Locate the cell with the specified text and output its [X, Y] center coordinate. 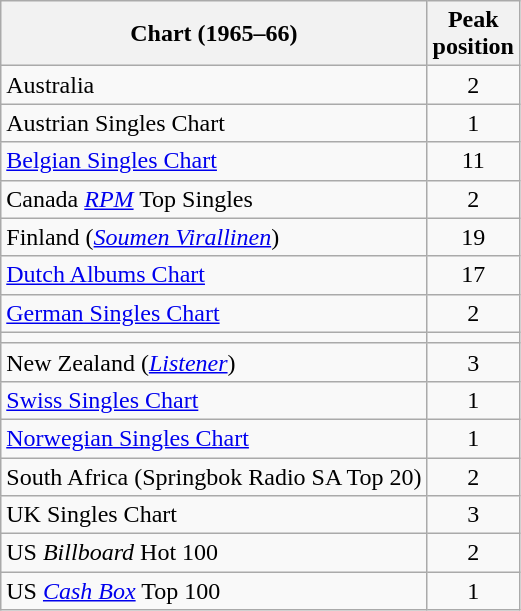
Canada RPM Top Singles [214, 199]
Dutch Albums Chart [214, 275]
UK Singles Chart [214, 515]
Swiss Singles Chart [214, 400]
Norwegian Singles Chart [214, 438]
Peakposition [473, 34]
New Zealand (Listener) [214, 362]
US Billboard Hot 100 [214, 553]
US Cash Box Top 100 [214, 591]
German Singles Chart [214, 313]
19 [473, 237]
Belgian Singles Chart [214, 161]
Austrian Singles Chart [214, 123]
Finland (Soumen Virallinen) [214, 237]
South Africa (Springbok Radio SA Top 20) [214, 477]
17 [473, 275]
Australia [214, 85]
11 [473, 161]
Chart (1965–66) [214, 34]
